From the cell containing the given text, extract its center point as [X, Y] coordinate. 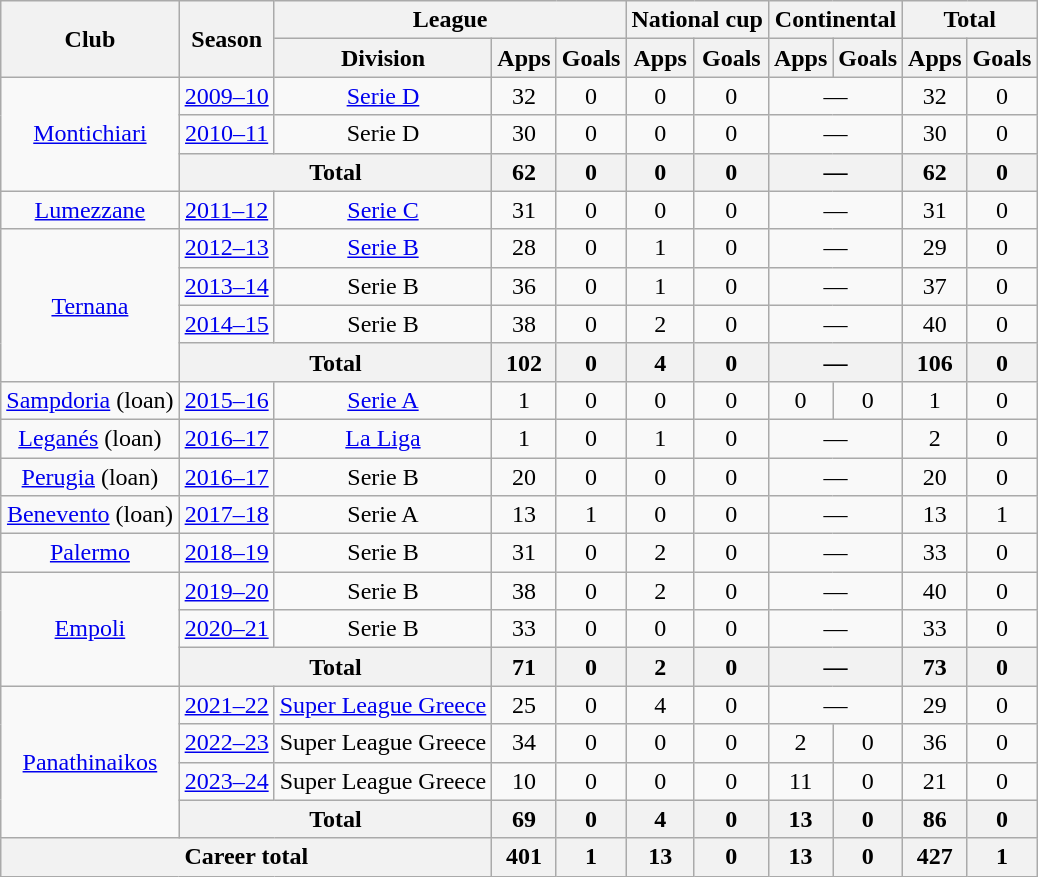
37 [935, 286]
Lumezzane [90, 210]
73 [935, 667]
Panathinaikos [90, 762]
Season [226, 39]
2019–20 [226, 591]
Serie C [383, 210]
2013–14 [226, 286]
10 [524, 781]
Montichiari [90, 134]
Perugia (loan) [90, 477]
34 [524, 743]
102 [524, 362]
401 [524, 857]
106 [935, 362]
2010–11 [226, 134]
427 [935, 857]
2012–13 [226, 248]
Career total [246, 857]
2014–15 [226, 324]
2015–16 [226, 400]
2022–23 [226, 743]
Club [90, 39]
2011–12 [226, 210]
Palermo [90, 553]
25 [524, 705]
2023–24 [226, 781]
2018–19 [226, 553]
86 [935, 819]
Division [383, 58]
11 [800, 781]
2021–22 [226, 705]
28 [524, 248]
2009–10 [226, 96]
La Liga [383, 438]
Benevento (loan) [90, 515]
2017–18 [226, 515]
2020–21 [226, 629]
Sampdoria (loan) [90, 400]
71 [524, 667]
National cup [697, 20]
69 [524, 819]
21 [935, 781]
Continental [835, 20]
Empoli [90, 629]
Leganés (loan) [90, 438]
League [450, 20]
Ternana [90, 305]
